Return [x, y] of the center of cell containing provided text 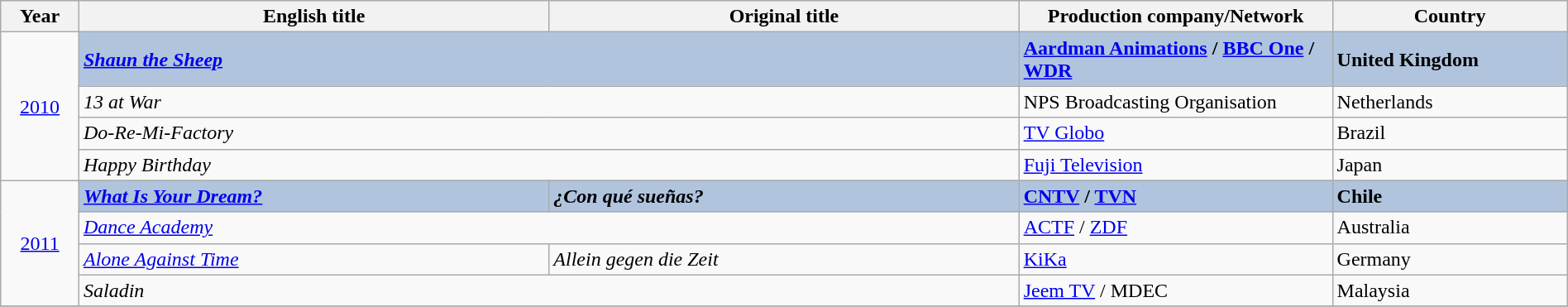
Year [40, 17]
Country [1450, 17]
Shaun the Sheep [549, 60]
Alone Against Time [313, 259]
Jeem TV / MDEC [1176, 290]
Happy Birthday [549, 165]
Saladin [549, 290]
English title [313, 17]
2010 [40, 106]
United Kingdom [1450, 60]
TV Globo [1176, 133]
Australia [1450, 228]
NPS Broadcasting Organisation [1176, 102]
Allein gegen die Zeit [784, 259]
Chile [1450, 196]
ACTF / ZDF [1176, 228]
Malaysia [1450, 290]
Do-Re-Mi-Factory [549, 133]
KiKa [1176, 259]
Germany [1450, 259]
What Is Your Dream? [313, 196]
Production company/Network [1176, 17]
Original title [784, 17]
CNTV / TVN [1176, 196]
Brazil [1450, 133]
Aardman Animations / BBC One / WDR [1176, 60]
Japan [1450, 165]
Dance Academy [549, 228]
13 at War [549, 102]
2011 [40, 243]
¿Con qué sueñas? [784, 196]
Fuji Television [1176, 165]
Netherlands [1450, 102]
